Return (X, Y) of the center of cell containing provided text 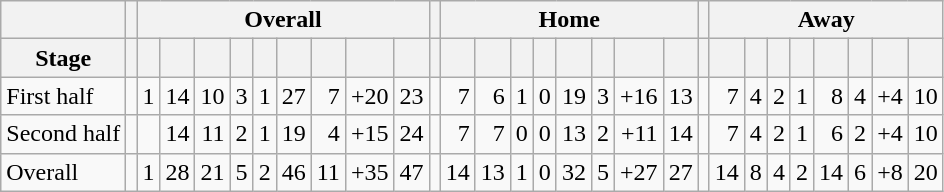
Home (569, 20)
23 (412, 96)
+11 (640, 134)
Stage (64, 58)
28 (178, 172)
24 (412, 134)
First half (64, 96)
+20 (370, 96)
20 (926, 172)
21 (212, 172)
47 (412, 172)
+15 (370, 134)
Second half (64, 134)
+35 (370, 172)
Away (826, 20)
+16 (640, 96)
32 (574, 172)
46 (294, 172)
+8 (890, 172)
+27 (640, 172)
